Detect which cell encompasses the target text, then output its [x, y] center coordinate. 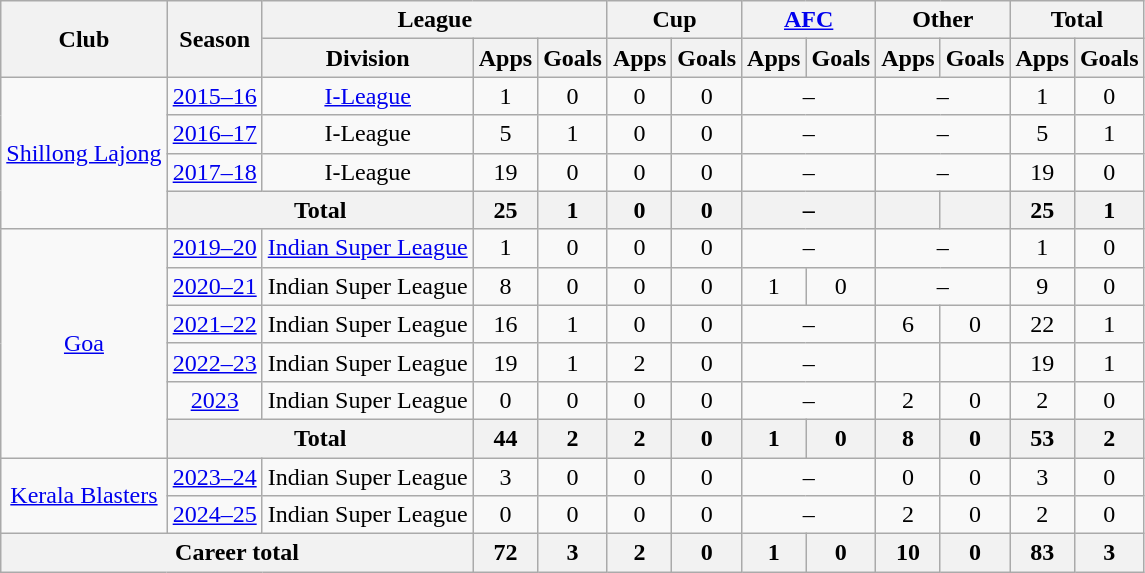
2023 [214, 400]
Club [84, 39]
72 [505, 553]
9 [1042, 286]
Kerala Blasters [84, 496]
2015–16 [214, 96]
2021–22 [214, 324]
44 [505, 438]
10 [908, 553]
Career total [237, 553]
2023–24 [214, 477]
6 [908, 324]
League [434, 20]
Goa [84, 343]
Season [214, 39]
2017–18 [214, 172]
Other [943, 20]
2019–20 [214, 248]
Cup [674, 20]
Division [368, 58]
2022–23 [214, 362]
Shillong Lajong [84, 153]
2016–17 [214, 134]
AFC [809, 20]
16 [505, 324]
83 [1042, 553]
53 [1042, 438]
22 [1042, 324]
2020–21 [214, 286]
2024–25 [214, 515]
